Provide the (x, y) coordinate of the cell's center where the given text is located.  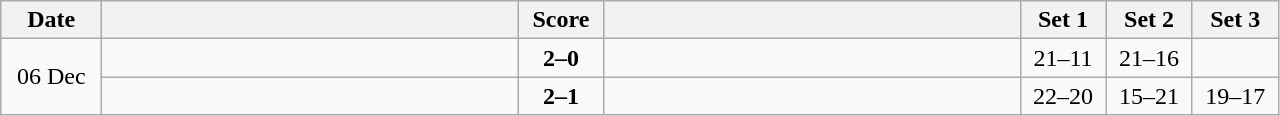
2–0 (561, 58)
21–11 (1063, 58)
21–16 (1149, 58)
Set 2 (1149, 20)
22–20 (1063, 96)
19–17 (1235, 96)
Set 3 (1235, 20)
Set 1 (1063, 20)
Date (52, 20)
2–1 (561, 96)
Score (561, 20)
15–21 (1149, 96)
06 Dec (52, 77)
